Scan for the cell matching the given text and deliver its (X, Y) coordinate at center. 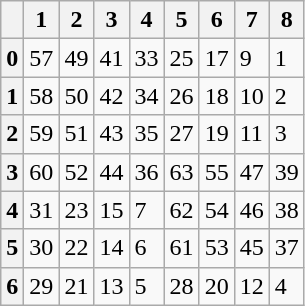
11 (252, 134)
42 (112, 96)
34 (146, 96)
15 (112, 210)
25 (182, 58)
51 (76, 134)
41 (112, 58)
49 (76, 58)
46 (252, 210)
31 (42, 210)
22 (76, 248)
33 (146, 58)
52 (76, 172)
18 (216, 96)
28 (182, 286)
9 (252, 58)
17 (216, 58)
63 (182, 172)
36 (146, 172)
14 (112, 248)
50 (76, 96)
57 (42, 58)
10 (252, 96)
54 (216, 210)
12 (252, 286)
61 (182, 248)
30 (42, 248)
13 (112, 286)
21 (76, 286)
53 (216, 248)
27 (182, 134)
29 (42, 286)
44 (112, 172)
60 (42, 172)
47 (252, 172)
19 (216, 134)
55 (216, 172)
8 (286, 20)
43 (112, 134)
62 (182, 210)
38 (286, 210)
59 (42, 134)
35 (146, 134)
0 (12, 58)
58 (42, 96)
23 (76, 210)
45 (252, 248)
20 (216, 286)
26 (182, 96)
39 (286, 172)
37 (286, 248)
